Return the (X, Y) coordinate for the center point of the cell that contains the specified text.  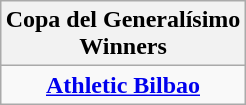
Copa del GeneralísimoWinners (123, 34)
Athletic Bilbao (123, 85)
